Capture the cell that displays the provided text and extract its [X, Y] central coordinate. 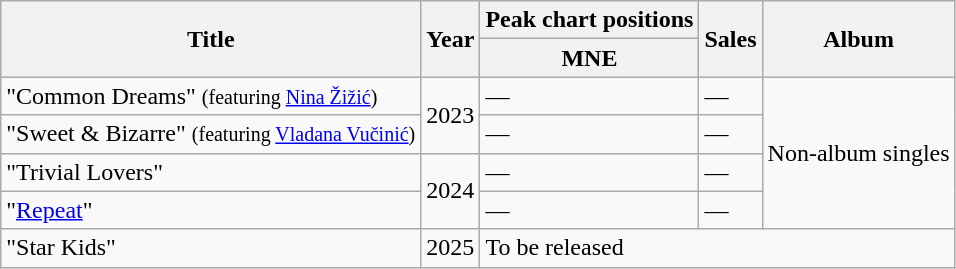
2024 [450, 191]
Peak chart positions [590, 20]
Year [450, 39]
"Repeat" [211, 210]
2023 [450, 115]
Title [211, 39]
"Star Kids" [211, 248]
Sales [730, 39]
2025 [450, 248]
"Sweet & Bizarre" (featuring Vladana Vučinić) [211, 134]
"Trivial Lovers" [211, 172]
To be released [718, 248]
MNE [590, 58]
Non-album singles [858, 153]
"Common Dreams" (featuring Nina Žižić) [211, 96]
Album [858, 39]
